Provide the (x, y) coordinate of the cell's center where the given text is located.  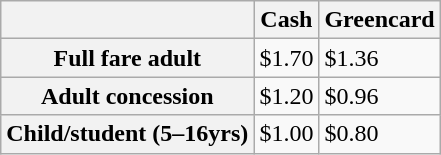
Full fare adult (128, 58)
Greencard (380, 20)
Adult concession (128, 96)
$1.36 (380, 58)
Cash (286, 20)
$1.70 (286, 58)
$0.96 (380, 96)
$0.80 (380, 134)
$1.20 (286, 96)
$1.00 (286, 134)
Child/student (5–16yrs) (128, 134)
